Determine the (x, y) coordinate at the center of the cell enclosing the given text.  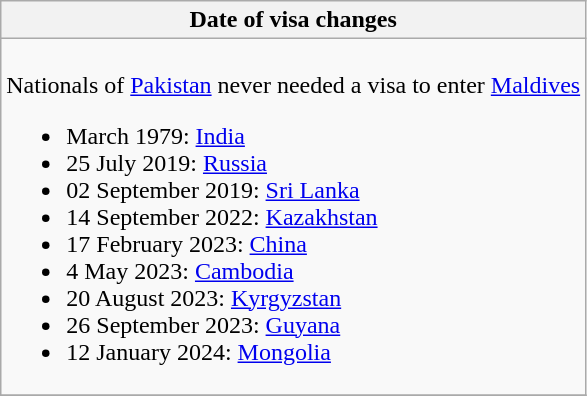
Date of visa changes (294, 20)
